Return the (x, y) coordinate for the center point of the cell that contains the specified text.  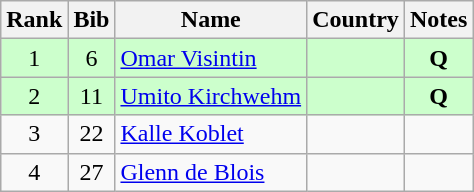
Rank (34, 20)
27 (92, 172)
Bib (92, 20)
Name (211, 20)
11 (92, 96)
4 (34, 172)
Notes (438, 20)
Country (356, 20)
1 (34, 58)
6 (92, 58)
3 (34, 134)
2 (34, 96)
Omar Visintin (211, 58)
22 (92, 134)
Umito Kirchwehm (211, 96)
Glenn de Blois (211, 172)
Kalle Koblet (211, 134)
